Search for the cell housing the specified text and yield its [x, y] center coordinate. 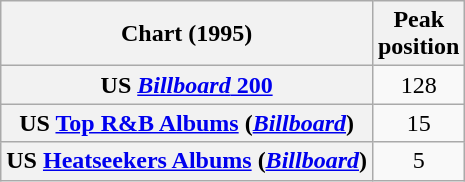
US Top R&B Albums (Billboard) [187, 123]
15 [418, 123]
Chart (1995) [187, 34]
US Heatseekers Albums (Billboard) [187, 161]
5 [418, 161]
128 [418, 85]
US Billboard 200 [187, 85]
Peakposition [418, 34]
